Find where the given text appears and provide that cell's center as [x, y] coordinate. 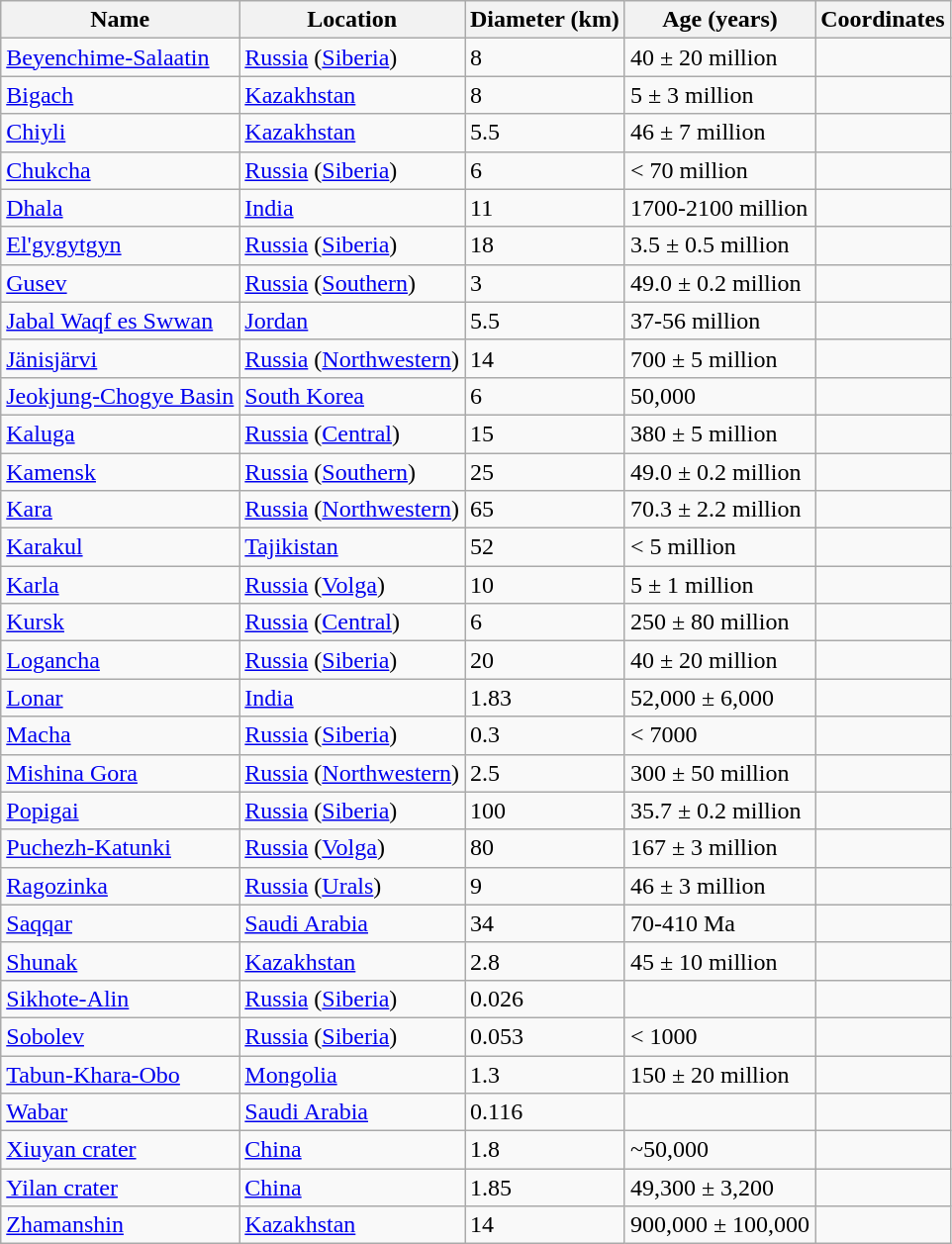
Logancha [121, 660]
0.3 [545, 735]
70-410 Ma [719, 923]
Karakul [121, 547]
< 5 million [719, 547]
Dhala [121, 208]
Name [121, 20]
Sikhote-Alin [121, 999]
Karla [121, 585]
~50,000 [719, 1150]
250 ± 80 million [719, 622]
Saqqar [121, 923]
35.7 ± 0.2 million [719, 811]
Russia (Urals) [352, 886]
1.3 [545, 1074]
Wabar [121, 1112]
Lonar [121, 698]
167 ± 3 million [719, 848]
2.5 [545, 773]
Macha [121, 735]
52,000 ± 6,000 [719, 698]
46 ± 3 million [719, 886]
1700-2100 million [719, 208]
1.8 [545, 1150]
37-56 million [719, 321]
Jänisjärvi [121, 358]
Zhamanshin [121, 1225]
25 [545, 472]
< 1000 [719, 1036]
Jabal Waqf es Swwan [121, 321]
South Korea [352, 396]
3.5 ± 0.5 million [719, 245]
20 [545, 660]
70.3 ± 2.2 million [719, 510]
11 [545, 208]
45 ± 10 million [719, 961]
700 ± 5 million [719, 358]
Location [352, 20]
52 [545, 547]
Puchezh-Katunki [121, 848]
< 70 million [719, 170]
Gusev [121, 283]
Beyenchime-Salaatin [121, 57]
Xiuyan crater [121, 1150]
Tabun-Khara-Obo [121, 1074]
< 7000 [719, 735]
300 ± 50 million [719, 773]
0.116 [545, 1112]
65 [545, 510]
Jeokjung-Chogye Basin [121, 396]
Kursk [121, 622]
34 [545, 923]
Shunak [121, 961]
1.85 [545, 1188]
2.8 [545, 961]
380 ± 5 million [719, 433]
Chiyli [121, 133]
15 [545, 433]
9 [545, 886]
Tajikistan [352, 547]
18 [545, 245]
Jordan [352, 321]
Age (years) [719, 20]
Ragozinka [121, 886]
Kaluga [121, 433]
900,000 ± 100,000 [719, 1225]
100 [545, 811]
0.026 [545, 999]
Mishina Gora [121, 773]
0.053 [545, 1036]
Yilan crater [121, 1188]
1.83 [545, 698]
Diameter (km) [545, 20]
80 [545, 848]
Popigai [121, 811]
46 ± 7 million [719, 133]
Mongolia [352, 1074]
Chukcha [121, 170]
Sobolev [121, 1036]
Bigach [121, 95]
50,000 [719, 396]
49,300 ± 3,200 [719, 1188]
Kara [121, 510]
5 ± 1 million [719, 585]
El'gygytgyn [121, 245]
10 [545, 585]
5 ± 3 million [719, 95]
Kamensk [121, 472]
Coordinates [883, 20]
150 ± 20 million [719, 1074]
3 [545, 283]
